For the text-containing cell, return its midpoint in (X, Y) coordinate format. 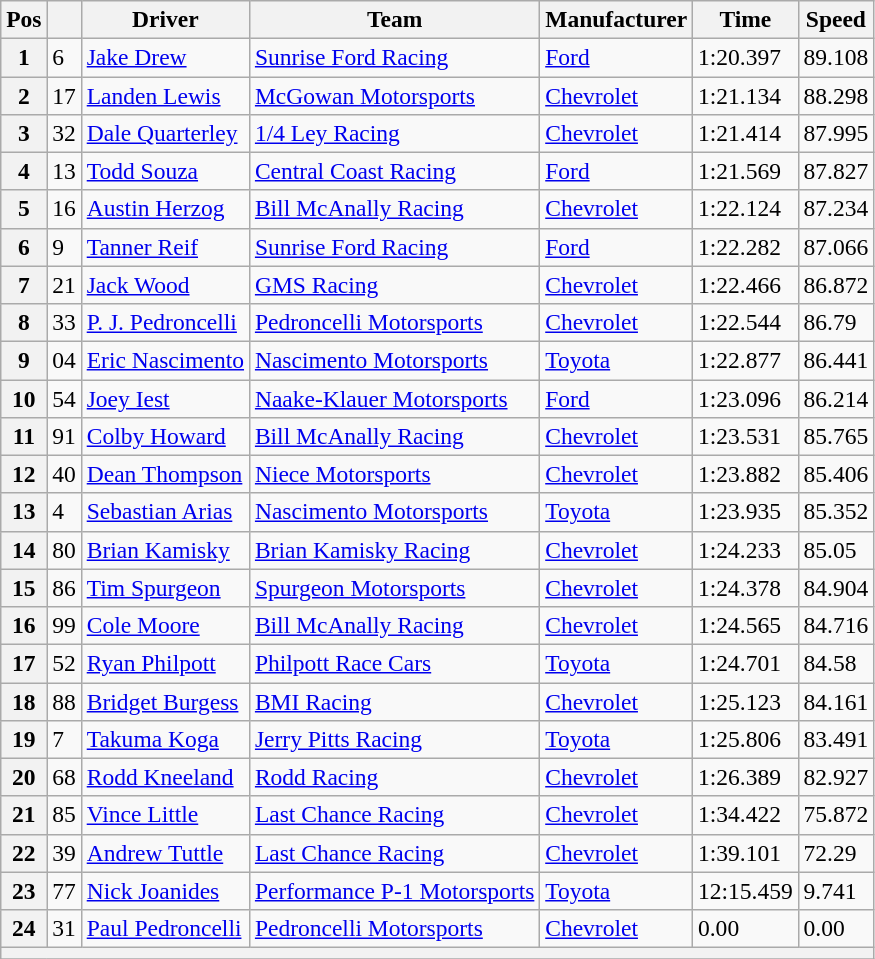
Landen Lewis (165, 95)
1:24.233 (746, 550)
75.872 (836, 815)
P. J. Pedroncelli (165, 322)
Brian Kamisky Racing (394, 550)
12 (24, 474)
Brian Kamisky (165, 550)
85.05 (836, 550)
Driver (165, 19)
1:21.569 (746, 171)
Dean Thompson (165, 474)
87.827 (836, 171)
39 (64, 853)
23 (24, 891)
88 (64, 701)
1:22.544 (746, 322)
80 (64, 550)
Eric Nascimento (165, 360)
91 (64, 436)
20 (24, 777)
Nick Joanides (165, 891)
84.716 (836, 625)
Naake-Klauer Motorsports (394, 398)
Pos (24, 19)
Colby Howard (165, 436)
1:25.806 (746, 739)
1:23.531 (746, 436)
Spurgeon Motorsports (394, 588)
88.298 (836, 95)
Performance P-1 Motorsports (394, 891)
84.904 (836, 588)
Time (746, 19)
82.927 (836, 777)
54 (64, 398)
1 (24, 57)
1:22.124 (746, 209)
BMI Racing (394, 701)
14 (24, 550)
19 (24, 739)
1:24.378 (746, 588)
1:26.389 (746, 777)
Speed (836, 19)
5 (24, 209)
1:21.134 (746, 95)
1:22.877 (746, 360)
1:39.101 (746, 853)
Jake Drew (165, 57)
9.741 (836, 891)
33 (64, 322)
24 (24, 928)
GMS Racing (394, 285)
Vince Little (165, 815)
Sebastian Arias (165, 512)
85.352 (836, 512)
Dale Quarterley (165, 133)
Niece Motorsports (394, 474)
99 (64, 625)
Austin Herzog (165, 209)
1:23.096 (746, 398)
12:15.459 (746, 891)
1/4 Ley Racing (394, 133)
85.406 (836, 474)
86.214 (836, 398)
McGowan Motorsports (394, 95)
52 (64, 663)
77 (64, 891)
Tim Spurgeon (165, 588)
Manufacturer (616, 19)
1:22.282 (746, 247)
10 (24, 398)
1:22.466 (746, 285)
Rodd Kneeland (165, 777)
84.58 (836, 663)
86 (64, 588)
86.872 (836, 285)
Paul Pedroncelli (165, 928)
Andrew Tuttle (165, 853)
32 (64, 133)
83.491 (836, 739)
Team (394, 19)
15 (24, 588)
31 (64, 928)
Philpott Race Cars (394, 663)
18 (24, 701)
87.066 (836, 247)
3 (24, 133)
87.995 (836, 133)
1:24.565 (746, 625)
1:24.701 (746, 663)
04 (64, 360)
89.108 (836, 57)
1:23.935 (746, 512)
86.441 (836, 360)
Bridget Burgess (165, 701)
Jerry Pitts Racing (394, 739)
85 (64, 815)
Central Coast Racing (394, 171)
40 (64, 474)
1:21.414 (746, 133)
72.29 (836, 853)
Cole Moore (165, 625)
2 (24, 95)
22 (24, 853)
8 (24, 322)
Jack Wood (165, 285)
68 (64, 777)
11 (24, 436)
1:25.123 (746, 701)
1:20.397 (746, 57)
Takuma Koga (165, 739)
1:34.422 (746, 815)
1:23.882 (746, 474)
Joey Iest (165, 398)
86.79 (836, 322)
Todd Souza (165, 171)
85.765 (836, 436)
84.161 (836, 701)
Ryan Philpott (165, 663)
87.234 (836, 209)
Tanner Reif (165, 247)
Rodd Racing (394, 777)
